Find where the given text appears and provide that cell's center as [x, y] coordinate. 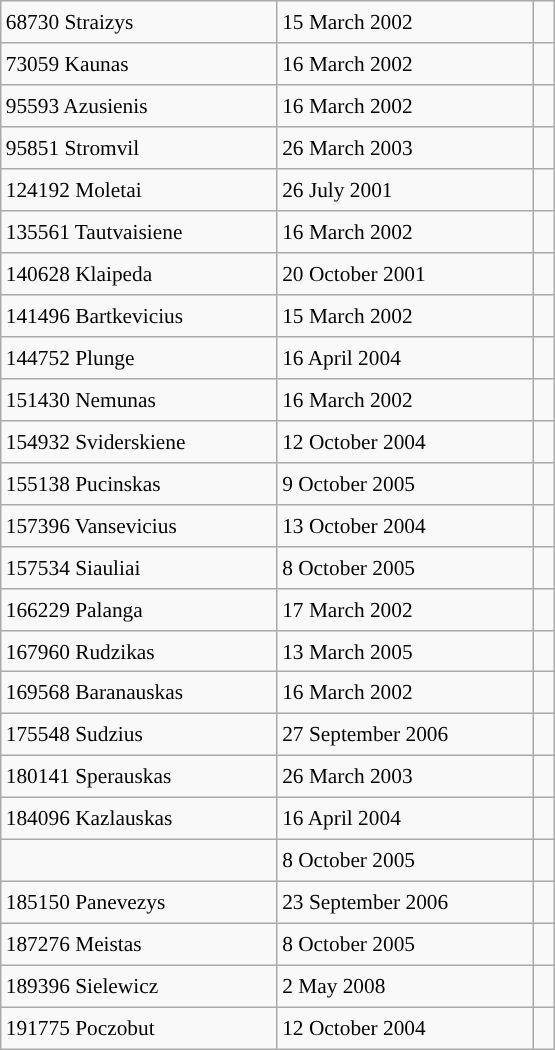
73059 Kaunas [139, 64]
17 March 2002 [406, 609]
144752 Plunge [139, 358]
26 July 2001 [406, 190]
185150 Panevezys [139, 903]
166229 Palanga [139, 609]
140628 Klaipeda [139, 274]
184096 Kazlauskas [139, 819]
95851 Stromvil [139, 148]
157396 Vansevicius [139, 525]
141496 Bartkevicius [139, 316]
27 September 2006 [406, 735]
68730 Straizys [139, 22]
155138 Pucinskas [139, 483]
124192 Moletai [139, 190]
2 May 2008 [406, 986]
95593 Azusienis [139, 106]
167960 Rudzikas [139, 651]
191775 Poczobut [139, 1028]
169568 Baranauskas [139, 693]
187276 Meistas [139, 945]
175548 Sudzius [139, 735]
135561 Tautvaisiene [139, 232]
180141 Sperauskas [139, 777]
157534 Siauliai [139, 567]
154932 Sviderskiene [139, 441]
13 March 2005 [406, 651]
23 September 2006 [406, 903]
13 October 2004 [406, 525]
151430 Nemunas [139, 399]
189396 Sielewicz [139, 986]
20 October 2001 [406, 274]
9 October 2005 [406, 483]
